Identify which cell holds the provided text, then report its (X, Y) central coordinate. 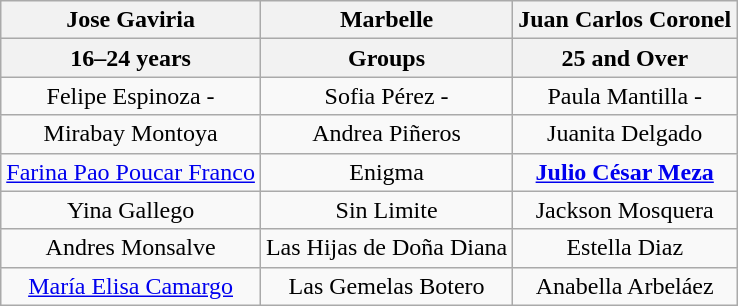
Mirabay Montoya (131, 134)
Juanita Delgado (625, 134)
Jose Gaviria (131, 20)
Julio César Meza (625, 172)
Sin Limite (386, 210)
25 and Over (625, 58)
Groups (386, 58)
16–24 years (131, 58)
Andres Monsalve (131, 248)
Yina Gallego (131, 210)
Felipe Espinoza - (131, 96)
Paula Mantilla - (625, 96)
Las Gemelas Botero (386, 286)
Farina Pao Poucar Franco (131, 172)
Sofia Pérez - (386, 96)
Estella Diaz (625, 248)
Jackson Mosquera (625, 210)
Andrea Piñeros (386, 134)
Enigma (386, 172)
Juan Carlos Coronel (625, 20)
Anabella Arbeláez (625, 286)
Las Hijas de Doña Diana (386, 248)
María Elisa Camargo (131, 286)
Marbelle (386, 20)
